Determine the (X, Y) coordinate at the center of the cell enclosing the given text.  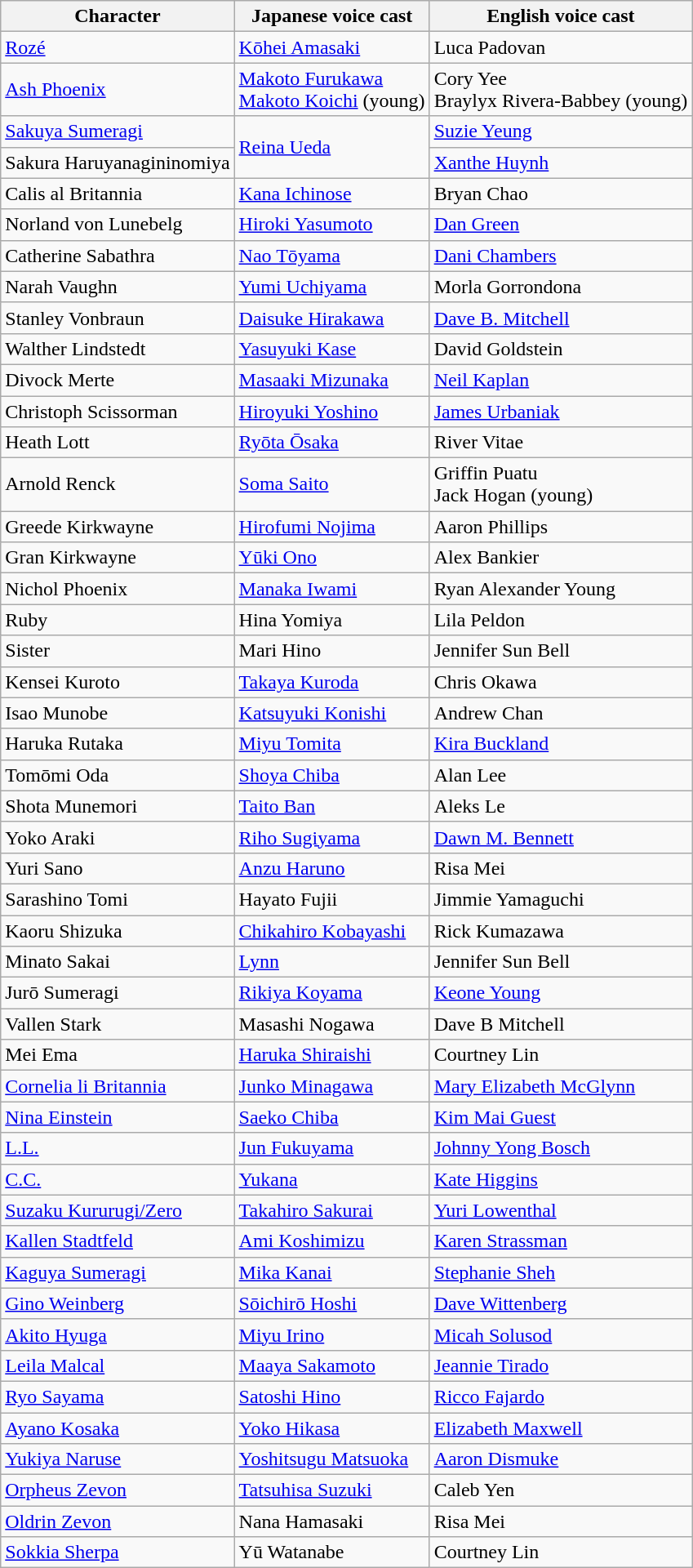
Takahiro Sakurai (331, 1210)
Sister (118, 651)
Hina Yomiya (331, 620)
Anzu Haruno (331, 868)
Leila Malcal (118, 1365)
Hirofumi Nojima (331, 527)
Ryan Alexander Young (561, 589)
Kaguya Sumeragi (118, 1272)
Dan Green (561, 225)
Kate Higgins (561, 1179)
Stephanie Sheh (561, 1272)
Japanese voice cast (331, 16)
Yoko Araki (118, 837)
Yoko Hikasa (331, 1428)
Ryōta Ōsaka (331, 443)
Narah Vaughn (118, 287)
Katsuyuki Konishi (331, 713)
Vallen Stark (118, 1024)
Dave Wittenberg (561, 1303)
Makoto FurukawaMakoto Koichi (young) (331, 90)
Sōichirō Hoshi (331, 1303)
Suzaku Kururugi/Zero (118, 1210)
Satoshi Hino (331, 1396)
Suzie Yeung (561, 131)
Sarashino Tomi (118, 899)
Minato Sakai (118, 962)
Lila Peldon (561, 620)
Kōhei Amasaki (331, 47)
Karen Strassman (561, 1241)
Jurō Sumeragi (118, 993)
Ricco Fajardo (561, 1396)
Luca Padovan (561, 47)
Stanley Vonbraun (118, 318)
Neil Kaplan (561, 380)
Nana Hamasaki (331, 1521)
Kaoru Shizuka (118, 930)
Cory YeeBraylyx Rivera-Babbey (young) (561, 90)
Gran Kirkwayne (118, 558)
Isao Munobe (118, 713)
Maaya Sakamoto (331, 1365)
Shota Munemori (118, 806)
Yuri Lowenthal (561, 1210)
English voice cast (561, 16)
Daisuke Hirakawa (331, 318)
Tomōmi Oda (118, 775)
Yumi Uchiyama (331, 287)
Elizabeth Maxwell (561, 1428)
Masaaki Mizunaka (331, 380)
Kira Buckland (561, 744)
Ruby (118, 620)
David Goldstein (561, 349)
Catherine Sabathra (118, 256)
Aaron Phillips (561, 527)
Chikahiro Kobayashi (331, 930)
Gino Weinberg (118, 1303)
Nao Tōyama (331, 256)
River Vitae (561, 443)
Taito Ban (331, 806)
Haruka Shiraishi (331, 1055)
Mei Ema (118, 1055)
Hiroyuki Yoshino (331, 411)
Ami Koshimizu (331, 1241)
Mika Kanai (331, 1272)
Caleb Yen (561, 1490)
Riho Sugiyama (331, 837)
Character (118, 16)
Yuri Sano (118, 868)
Bryan Chao (561, 194)
Miyu Irino (331, 1334)
Dani Chambers (561, 256)
Orpheus Zevon (118, 1490)
Dave B. Mitchell (561, 318)
Micah Solusod (561, 1334)
Andrew Chan (561, 713)
Norland von Lunebelg (118, 225)
Lynn (331, 962)
Christoph Scissorman (118, 411)
Rikiya Koyama (331, 993)
Yū Watanabe (331, 1552)
Ash Phoenix (118, 90)
Heath Lott (118, 443)
Kensei Kuroto (118, 682)
Griffin PuatuJack Hogan (young) (561, 485)
Yoshitsugu Matsuoka (331, 1459)
Arnold Renck (118, 485)
Kim Mai Guest (561, 1117)
Rozé (118, 47)
Kallen Stadtfeld (118, 1241)
Walther Lindstedt (118, 349)
Yasuyuki Kase (331, 349)
Akito Hyuga (118, 1334)
Greede Kirkwayne (118, 527)
Haruka Rutaka (118, 744)
Shoya Chiba (331, 775)
Jun Fukuyama (331, 1148)
Jeannie Tirado (561, 1365)
Yūki Ono (331, 558)
Chris Okawa (561, 682)
Saeko Chiba (331, 1117)
Takaya Kuroda (331, 682)
Sakuya Sumeragi (118, 131)
Kana Ichinose (331, 194)
Mary Elizabeth McGlynn (561, 1086)
Tatsuhisa Suzuki (331, 1490)
Cornelia li Britannia (118, 1086)
Junko Minagawa (331, 1086)
Dave B Mitchell (561, 1024)
Sakura Haruyanagininomiya (118, 163)
Soma Saito (331, 485)
Mari Hino (331, 651)
Jimmie Yamaguchi (561, 899)
Sokkia Sherpa (118, 1552)
Ayano Kosaka (118, 1428)
Yukiya Naruse (118, 1459)
Alex Bankier (561, 558)
Morla Gorrondona (561, 287)
Yukana (331, 1179)
Ryo Sayama (118, 1396)
Xanthe Huynh (561, 163)
Rick Kumazawa (561, 930)
C.C. (118, 1179)
Reina Ueda (331, 147)
Calis al Britannia (118, 194)
Masashi Nogawa (331, 1024)
Alan Lee (561, 775)
James Urbaniak (561, 411)
Hayato Fujii (331, 899)
Aleks Le (561, 806)
Divock Merte (118, 380)
L.L. (118, 1148)
Keone Young (561, 993)
Dawn M. Bennett (561, 837)
Manaka Iwami (331, 589)
Miyu Tomita (331, 744)
Hiroki Yasumoto (331, 225)
Johnny Yong Bosch (561, 1148)
Nina Einstein (118, 1117)
Nichol Phoenix (118, 589)
Oldrin Zevon (118, 1521)
Aaron Dismuke (561, 1459)
